Search for the cell housing the specified text and yield its [X, Y] center coordinate. 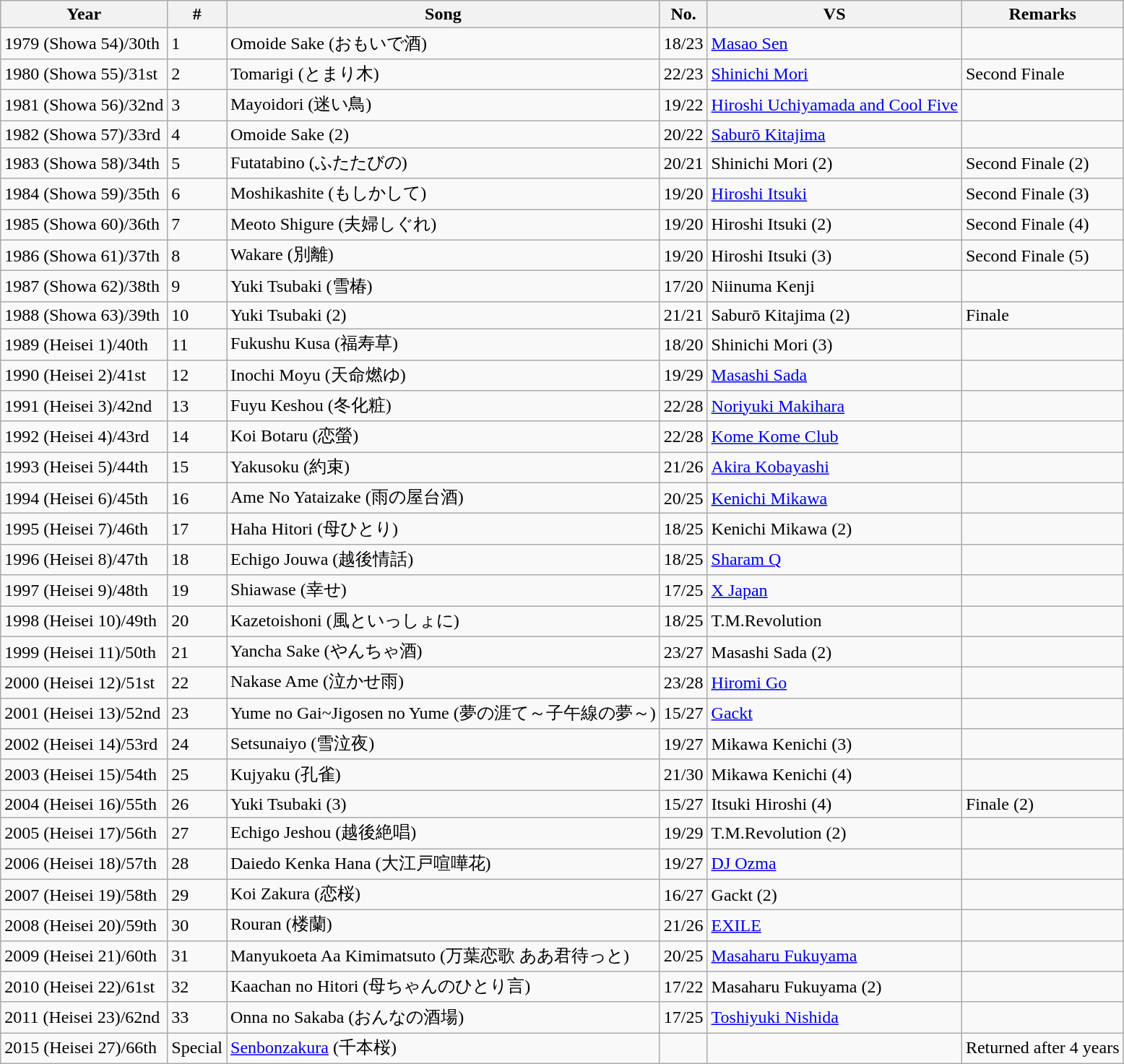
26 [197, 804]
Hiroshi Itsuki (2) [834, 225]
Finale (2) [1042, 804]
32 [197, 987]
Noriyuki Makihara [834, 406]
8 [197, 256]
18/20 [683, 344]
VS [834, 14]
1993 (Heisei 5)/44th [84, 468]
Tomarigi (とまり木) [444, 74]
25 [197, 774]
Haha Hitori (母ひとり) [444, 529]
Year [84, 14]
30 [197, 926]
21 [197, 652]
29 [197, 894]
Akira Kobayashi [834, 468]
Song [444, 14]
2009 (Heisei 21)/60th [84, 956]
17/20 [683, 286]
10 [197, 315]
Koi Zakura (恋桜) [444, 894]
Itsuki Hiroshi (4) [834, 804]
Echigo Jeshou (越後絶唱) [444, 834]
Kome Kome Club [834, 436]
2003 (Heisei 15)/54th [84, 774]
Yume no Gai~Jigosen no Yume (夢の涯て～子午線の夢～) [444, 714]
23/27 [683, 652]
2004 (Heisei 16)/55th [84, 804]
Manyukoeta Aa Kimimatsuto (万葉恋歌 ああ君待っと) [444, 956]
Hiromi Go [834, 683]
Toshiyuki Nishida [834, 1017]
Hiroshi Uchiyamada and Cool Five [834, 105]
1999 (Heisei 11)/50th [84, 652]
Special [197, 1049]
1986 (Showa 61)/37th [84, 256]
Echigo Jouwa (越後情話) [444, 559]
2008 (Heisei 20)/59th [84, 926]
Kenichi Mikawa (2) [834, 529]
Sharam Q [834, 559]
T.M.Revolution [834, 621]
Omoide Sake (2) [444, 134]
21/21 [683, 315]
2001 (Heisei 13)/52nd [84, 714]
23/28 [683, 683]
Yakusoku (約束) [444, 468]
22/23 [683, 74]
1994 (Heisei 6)/45th [84, 498]
2007 (Heisei 19)/58th [84, 894]
Masashi Sada (2) [834, 652]
1995 (Heisei 7)/46th [84, 529]
Shiawase (幸せ) [444, 591]
19/22 [683, 105]
21/30 [683, 774]
18/23 [683, 43]
17/22 [683, 987]
Second Finale (2) [1042, 163]
2002 (Heisei 14)/53rd [84, 744]
Second Finale [1042, 74]
4 [197, 134]
1998 (Heisei 10)/49th [84, 621]
Yuki Tsubaki (3) [444, 804]
Second Finale (4) [1042, 225]
Kaachan no Hitori (母ちゃんのひとり言) [444, 987]
Yancha Sake (やんちゃ酒) [444, 652]
1984 (Showa 59)/35th [84, 194]
19 [197, 591]
Rouran (楼蘭) [444, 926]
Masao Sen [834, 43]
31 [197, 956]
Fuyu Keshou (冬化粧) [444, 406]
Masaharu Fukuyama [834, 956]
1980 (Showa 55)/31st [84, 74]
Hiroshi Itsuki (3) [834, 256]
2006 (Heisei 18)/57th [84, 864]
Senbonzakura (千本桜) [444, 1049]
Yuki Tsubaki (雪椿) [444, 286]
Shinichi Mori (2) [834, 163]
Masaharu Fukuyama (2) [834, 987]
1992 (Heisei 4)/43rd [84, 436]
EXILE [834, 926]
11 [197, 344]
2000 (Heisei 12)/51st [84, 683]
16 [197, 498]
Returned after 4 years [1042, 1049]
23 [197, 714]
14 [197, 436]
1979 (Showa 54)/30th [84, 43]
28 [197, 864]
1996 (Heisei 8)/47th [84, 559]
27 [197, 834]
33 [197, 1017]
1 [197, 43]
22 [197, 683]
18 [197, 559]
5 [197, 163]
Saburō Kitajima [834, 134]
2011 (Heisei 23)/62nd [84, 1017]
Koi Botaru (恋螢) [444, 436]
1983 (Showa 58)/34th [84, 163]
1985 (Showa 60)/36th [84, 225]
Masashi Sada [834, 376]
1990 (Heisei 2)/41st [84, 376]
Gackt [834, 714]
2010 (Heisei 22)/61st [84, 987]
13 [197, 406]
15 [197, 468]
Remarks [1042, 14]
Gackt (2) [834, 894]
24 [197, 744]
DJ Ozma [834, 864]
No. [683, 14]
Shinichi Mori (3) [834, 344]
1991 (Heisei 3)/42nd [84, 406]
Nakase Ame (泣かせ雨) [444, 683]
Setsunaiyo (雪泣夜) [444, 744]
1988 (Showa 63)/39th [84, 315]
12 [197, 376]
9 [197, 286]
Wakare (別離) [444, 256]
# [197, 14]
1981 (Showa 56)/32nd [84, 105]
Yuki Tsubaki (2) [444, 315]
20/21 [683, 163]
Daiedo Kenka Hana (大江戸喧嘩花) [444, 864]
Inochi Moyu (天命燃ゆ) [444, 376]
Mikawa Kenichi (3) [834, 744]
1982 (Showa 57)/33rd [84, 134]
Mayoidori (迷い鳥) [444, 105]
Fukushu Kusa (福寿草) [444, 344]
Omoide Sake (おもいで酒) [444, 43]
20 [197, 621]
Onna no Sakaba (おんなの酒場) [444, 1017]
Ame No Yataizake (雨の屋台酒) [444, 498]
20/22 [683, 134]
1987 (Showa 62)/38th [84, 286]
Shinichi Mori [834, 74]
16/27 [683, 894]
Meoto Shigure (夫婦しぐれ) [444, 225]
Finale [1042, 315]
X Japan [834, 591]
Kazetoishoni (風といっしょに) [444, 621]
1989 (Heisei 1)/40th [84, 344]
2005 (Heisei 17)/56th [84, 834]
Niinuma Kenji [834, 286]
Second Finale (3) [1042, 194]
Kenichi Mikawa [834, 498]
17 [197, 529]
2 [197, 74]
6 [197, 194]
Futatabino (ふたたびの) [444, 163]
2015 (Heisei 27)/66th [84, 1049]
3 [197, 105]
1997 (Heisei 9)/48th [84, 591]
Saburō Kitajima (2) [834, 315]
Second Finale (5) [1042, 256]
Moshikashite (もしかして) [444, 194]
Hiroshi Itsuki [834, 194]
Mikawa Kenichi (4) [834, 774]
T.M.Revolution (2) [834, 834]
7 [197, 225]
Kujyaku (孔雀) [444, 774]
